Identify which cell holds the provided text, then report its [x, y] central coordinate. 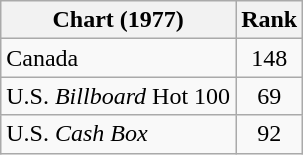
U.S. Cash Box [118, 134]
148 [270, 58]
U.S. Billboard Hot 100 [118, 96]
Canada [118, 58]
92 [270, 134]
69 [270, 96]
Rank [270, 20]
Chart (1977) [118, 20]
